Provide the (X, Y) coordinate of the cell's center where the given text is located.  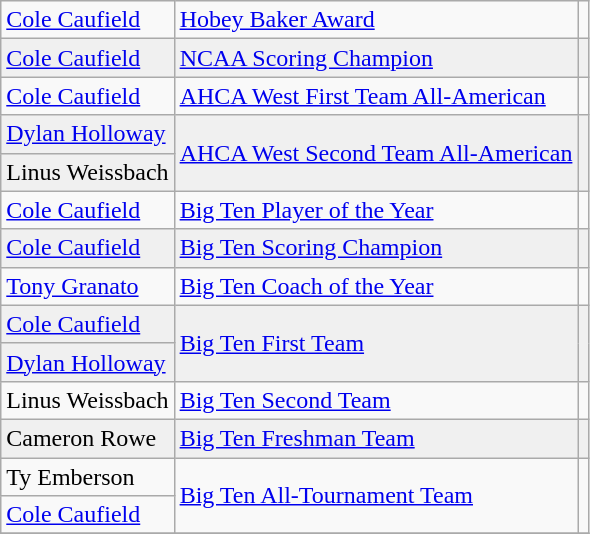
Big Ten All-Tournament Team (376, 496)
Big Ten Player of the Year (376, 210)
Hobey Baker Award (376, 20)
Big Ten Scoring Champion (376, 248)
Ty Emberson (88, 477)
AHCA West Second Team All-American (376, 153)
Cameron Rowe (88, 438)
Big Ten Coach of the Year (376, 286)
Big Ten First Team (376, 343)
NCAA Scoring Champion (376, 58)
Big Ten Second Team (376, 400)
AHCA West First Team All-American (376, 96)
Tony Granato (88, 286)
Big Ten Freshman Team (376, 438)
